Provide the [x, y] coordinate of the cell's center where the given text is located.  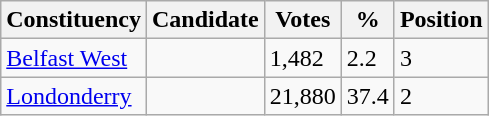
3 [441, 58]
Constituency [74, 20]
% [368, 20]
21,880 [302, 96]
2 [441, 96]
2.2 [368, 58]
Candidate [205, 20]
Londonderry [74, 96]
Votes [302, 20]
Belfast West [74, 58]
37.4 [368, 96]
1,482 [302, 58]
Position [441, 20]
